Pinpoint the cell where the given text exists, returning its [X, Y] midpoint coordinate. 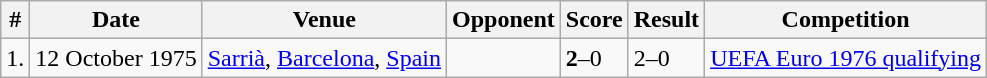
1. [16, 58]
Score [594, 20]
Result [666, 20]
Opponent [504, 20]
Venue [324, 20]
Competition [846, 20]
12 October 1975 [116, 58]
UEFA Euro 1976 qualifying [846, 58]
Sarrià, Barcelona, Spain [324, 58]
# [16, 20]
Date [116, 20]
